Pinpoint the cell where the given text exists, returning its (X, Y) midpoint coordinate. 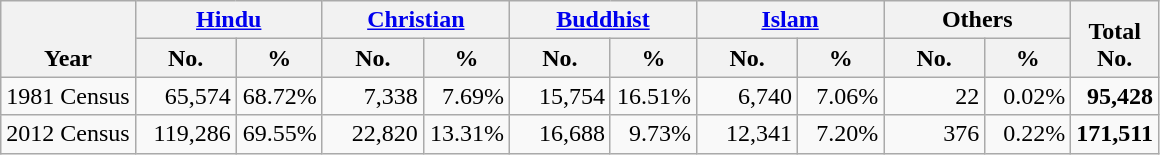
7.69% (466, 96)
Islam (790, 20)
95,428 (1115, 96)
Hindu (228, 20)
12,341 (748, 134)
Year (68, 39)
6,740 (748, 96)
65,574 (186, 96)
7.06% (841, 96)
171,511 (1115, 134)
68.72% (279, 96)
TotalNo. (1115, 39)
Others (978, 20)
22 (934, 96)
22,820 (372, 134)
119,286 (186, 134)
2012 Census (68, 134)
15,754 (560, 96)
13.31% (466, 134)
7,338 (372, 96)
Christian (416, 20)
9.73% (653, 134)
0.22% (1028, 134)
Buddhist (602, 20)
69.55% (279, 134)
7.20% (841, 134)
0.02% (1028, 96)
376 (934, 134)
16.51% (653, 96)
1981 Census (68, 96)
16,688 (560, 134)
